Output the (x, y) coordinate of the center of the cell containing the given text.  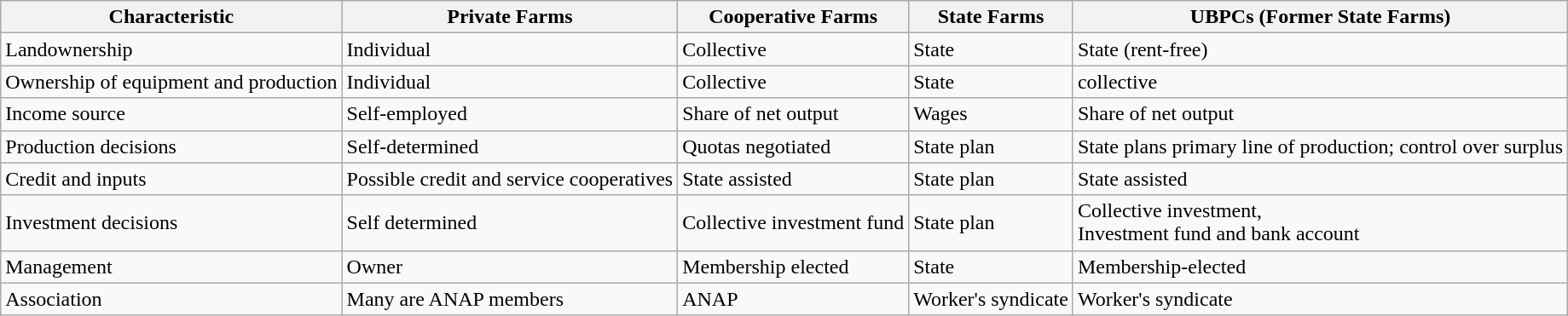
Possible credit and service cooperatives (510, 179)
Association (171, 299)
State (rent-free) (1320, 49)
Self-employed (510, 114)
Characteristic (171, 17)
Self determined (510, 223)
Landownership (171, 49)
Collective investment,Investment fund and bank account (1320, 223)
Ownership of equipment and production (171, 82)
Self-determined (510, 147)
State plans primary line of production; control over surplus (1320, 147)
Owner (510, 267)
Many are ANAP members (510, 299)
Production decisions (171, 147)
Private Farms (510, 17)
Membership-elected (1320, 267)
Investment decisions (171, 223)
Income source (171, 114)
Cooperative Farms (793, 17)
Wages (991, 114)
State Farms (991, 17)
UBPCs (Former State Farms) (1320, 17)
ANAP (793, 299)
Membership elected (793, 267)
Credit and inputs (171, 179)
Management (171, 267)
Collective investment fund (793, 223)
collective (1320, 82)
Quotas negotiated (793, 147)
